Provide the [x, y] coordinate of the cell's center where the given text is located.  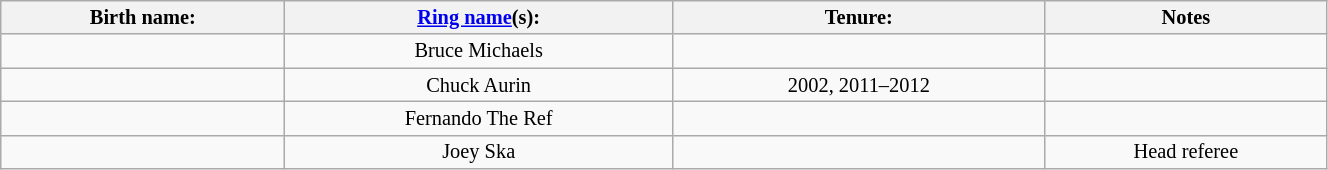
Head referee [1186, 152]
Joey Ska [479, 152]
2002, 2011–2012 [858, 85]
Notes [1186, 17]
Birth name: [143, 17]
Ring name(s): [479, 17]
Bruce Michaels [479, 51]
Fernando The Ref [479, 118]
Chuck Aurin [479, 85]
Tenure: [858, 17]
